Extract the (X, Y) coordinate from the center of the cell holding the provided text.  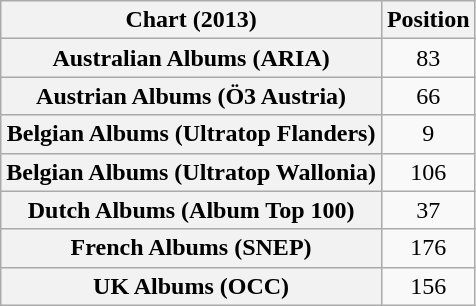
Australian Albums (ARIA) (192, 58)
Belgian Albums (Ultratop Flanders) (192, 134)
Belgian Albums (Ultratop Wallonia) (192, 172)
83 (428, 58)
UK Albums (OCC) (192, 286)
French Albums (SNEP) (192, 248)
Austrian Albums (Ö3 Austria) (192, 96)
106 (428, 172)
37 (428, 210)
Chart (2013) (192, 20)
156 (428, 286)
Position (428, 20)
9 (428, 134)
66 (428, 96)
176 (428, 248)
Dutch Albums (Album Top 100) (192, 210)
